Return the (X, Y) coordinate for the center point of the cell that contains the specified text.  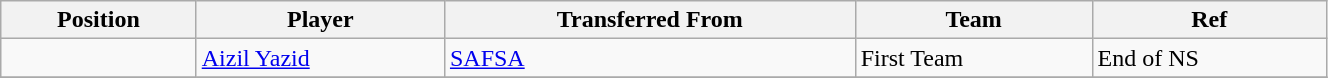
Player (320, 20)
SAFSA (650, 58)
Team (974, 20)
Ref (1209, 20)
Transferred From (650, 20)
Position (98, 20)
End of NS (1209, 58)
Aizil Yazid (320, 58)
First Team (974, 58)
